Pinpoint the cell where the given text exists, returning its (x, y) midpoint coordinate. 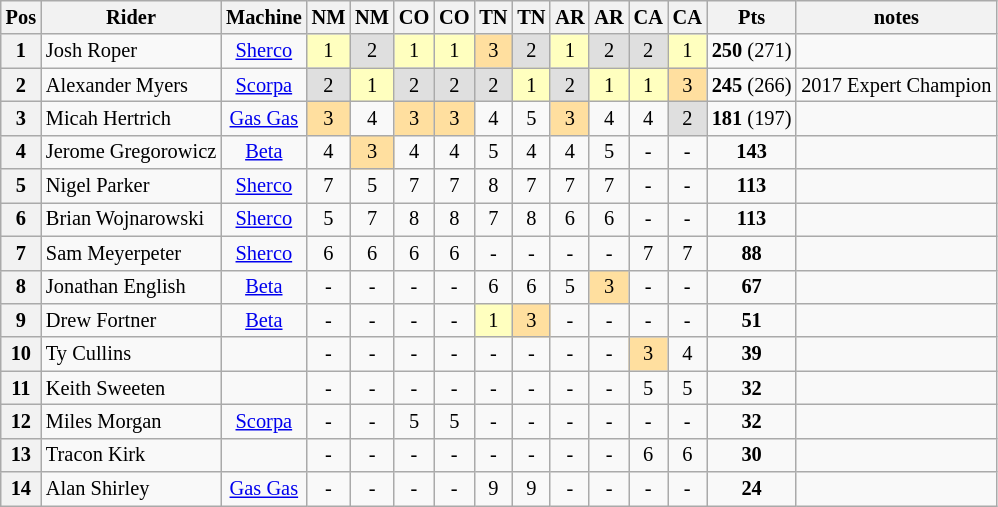
14 (21, 489)
Pts (752, 17)
143 (752, 152)
Alan Shirley (131, 489)
Micah Hertrich (131, 118)
12 (21, 421)
Rider (131, 17)
Tracon Kirk (131, 455)
Ty Cullins (131, 354)
Brian Wojnarowski (131, 219)
Keith Sweeten (131, 388)
24 (752, 489)
notes (896, 17)
30 (752, 455)
Jonathan English (131, 287)
Drew Fortner (131, 320)
13 (21, 455)
67 (752, 287)
10 (21, 354)
Miles Morgan (131, 421)
Machine (264, 17)
Alexander Myers (131, 85)
11 (21, 388)
245 (266) (752, 85)
Sam Meyerpeter (131, 253)
Josh Roper (131, 51)
Nigel Parker (131, 186)
Jerome Gregorowicz (131, 152)
Pos (21, 17)
51 (752, 320)
181 (197) (752, 118)
88 (752, 253)
39 (752, 354)
250 (271) (752, 51)
2017 Expert Champion (896, 85)
